Capture the cell that displays the provided text and extract its [x, y] central coordinate. 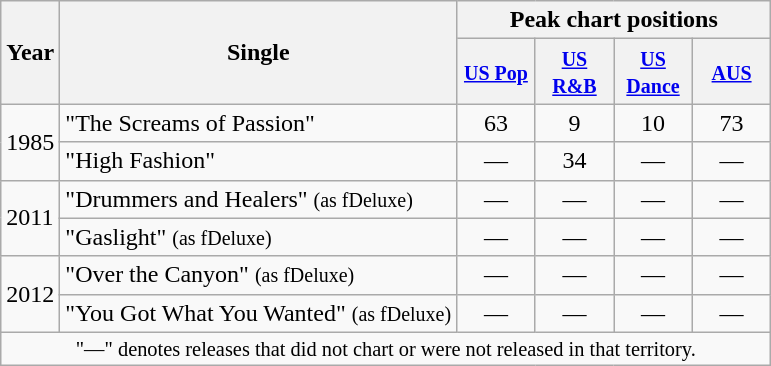
"You Got What You Wanted" (as fDeluxe) [258, 313]
US Pop [496, 72]
"Drummers and Healers" (as fDeluxe) [258, 199]
1985 [30, 142]
"—" denotes releases that did not chart or were not released in that territory. [386, 349]
AUS [732, 72]
"The Screams of Passion" [258, 123]
10 [654, 123]
US Dance [654, 72]
2012 [30, 294]
2011 [30, 218]
Peak chart positions [614, 20]
US R&B [574, 72]
"Over the Canyon" (as fDeluxe) [258, 275]
9 [574, 123]
Single [258, 52]
"High Fashion" [258, 161]
73 [732, 123]
Year [30, 52]
63 [496, 123]
"Gaslight" (as fDeluxe) [258, 237]
34 [574, 161]
